Search for the cell housing the specified text and yield its [x, y] center coordinate. 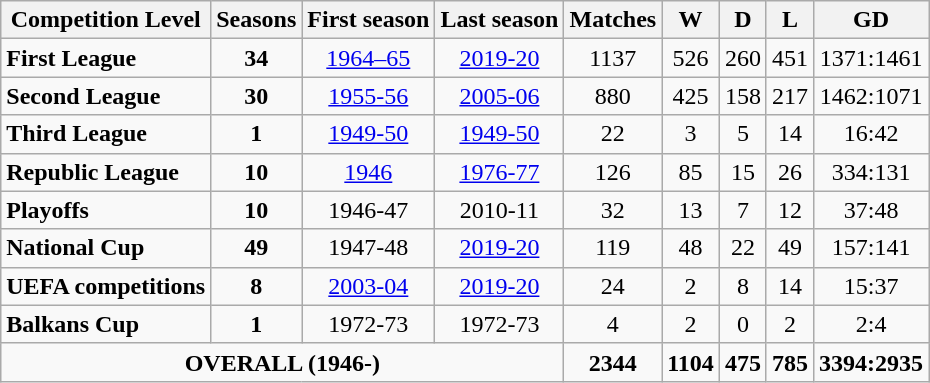
880 [613, 96]
34 [256, 58]
15 [742, 172]
National Cup [106, 248]
2005-06 [500, 96]
119 [613, 248]
First season [368, 20]
1462:1071 [872, 96]
GD [872, 20]
1946 [368, 172]
785 [790, 362]
1137 [613, 58]
217 [790, 96]
158 [742, 96]
Republic League [106, 172]
1947-48 [368, 248]
W [691, 20]
First League [106, 58]
4 [613, 324]
24 [613, 286]
334:131 [872, 172]
475 [742, 362]
Balkans Cup [106, 324]
1955-56 [368, 96]
26 [790, 172]
37:48 [872, 210]
157:141 [872, 248]
Matches [613, 20]
3394:2935 [872, 362]
526 [691, 58]
12 [790, 210]
OVERALL (1946-) [282, 362]
UEFA competitions [106, 286]
1976-77 [500, 172]
451 [790, 58]
Second League [106, 96]
2:4 [872, 324]
2010-11 [500, 210]
1964–65 [368, 58]
3 [691, 134]
7 [742, 210]
L [790, 20]
1371:1461 [872, 58]
16:42 [872, 134]
30 [256, 96]
Last season [500, 20]
260 [742, 58]
85 [691, 172]
32 [613, 210]
15:37 [872, 286]
126 [613, 172]
2003-04 [368, 286]
Competition Level [106, 20]
Seasons [256, 20]
0 [742, 324]
2344 [613, 362]
Third League [106, 134]
D [742, 20]
Playoffs [106, 210]
5 [742, 134]
1946-47 [368, 210]
48 [691, 248]
425 [691, 96]
13 [691, 210]
1104 [691, 362]
